Find where the given text appears and provide that cell's center as (x, y) coordinate. 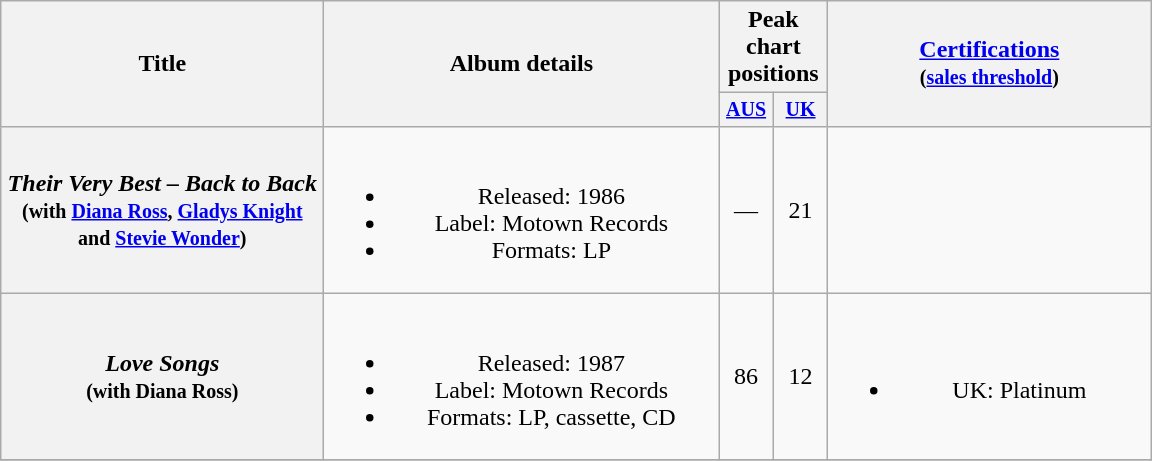
AUS (746, 110)
Title (162, 64)
Peak chart positions (774, 47)
12 (800, 376)
Love Songs(with Diana Ross) (162, 376)
Released: 1986Label: Motown RecordsFormats: LP (522, 210)
Certifications(sales threshold) (990, 64)
21 (800, 210)
UK: Platinum (990, 376)
Released: 1987Label: Motown RecordsFormats: LP, cassette, CD (522, 376)
— (746, 210)
86 (746, 376)
Their Very Best – Back to Back(with Diana Ross, Gladys Knight and Stevie Wonder) (162, 210)
UK (800, 110)
Album details (522, 64)
